Return [X, Y] of the center of cell containing provided text 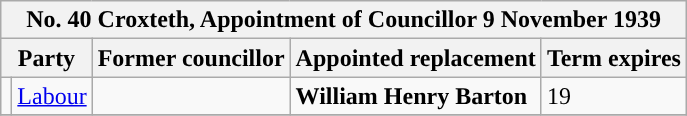
William Henry Barton [416, 96]
Term expires [614, 58]
No. 40 Croxteth, Appointment of Councillor 9 November 1939 [344, 20]
19 [614, 96]
Party [46, 58]
Former councillor [191, 58]
Labour [52, 96]
Appointed replacement [416, 58]
